From the cell containing the given text, extract its center point as [x, y] coordinate. 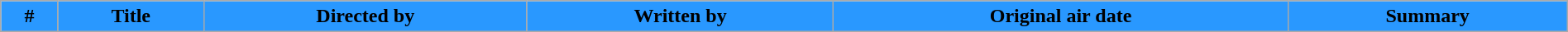
Directed by [366, 16]
Summary [1427, 16]
Title [131, 16]
Written by [680, 16]
Original air date [1060, 16]
# [30, 16]
